Determine the (x, y) coordinate at the center of the cell enclosing the given text.  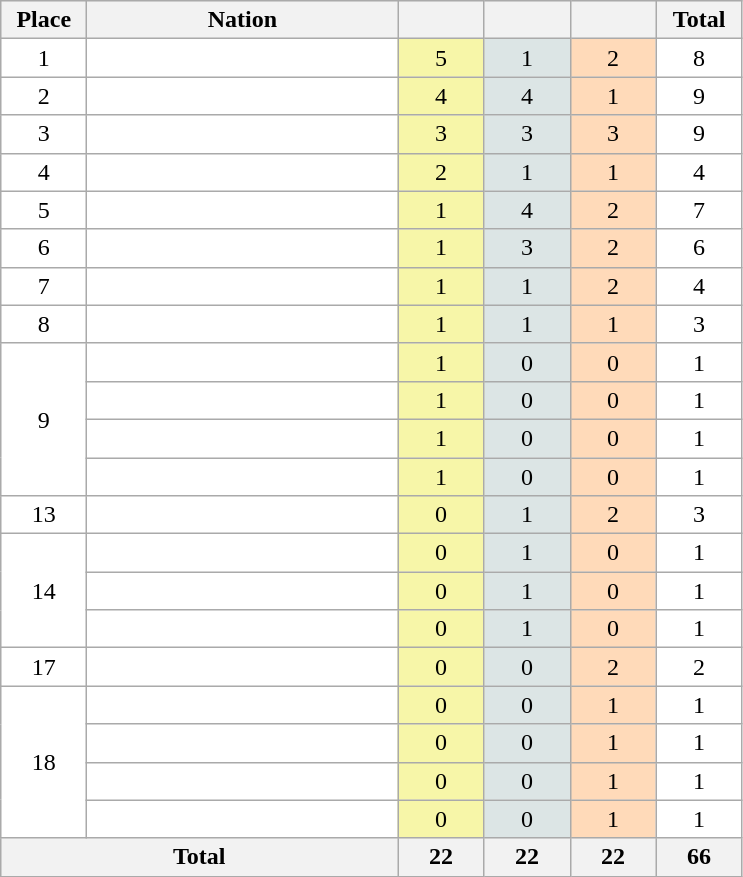
Nation (242, 20)
14 (44, 591)
66 (699, 857)
17 (44, 667)
Place (44, 20)
13 (44, 515)
18 (44, 762)
